Scan for the cell matching the given text and deliver its [X, Y] coordinate at center. 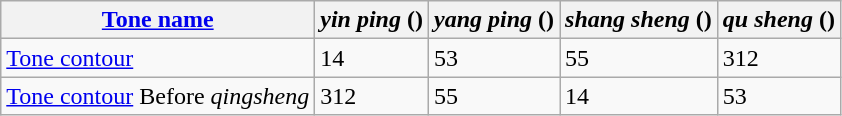
yang ping () [494, 20]
qu sheng () [778, 20]
Tone contour [158, 58]
Tone contour Before qingsheng [158, 96]
shang sheng () [639, 20]
yin ping () [372, 20]
Tone name [158, 20]
